Return [x, y] of the center of cell containing provided text 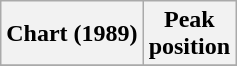
Chart (1989) [72, 34]
Peakposition [189, 34]
